Pinpoint the cell where the given text exists, returning its (x, y) midpoint coordinate. 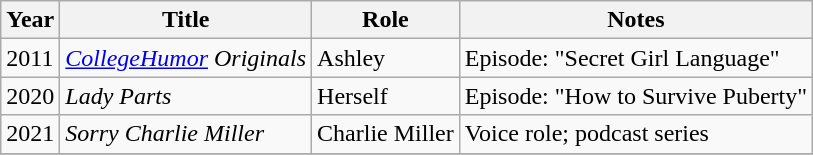
Role (386, 20)
Lady Parts (186, 96)
2011 (30, 58)
Voice role; podcast series (636, 134)
CollegeHumor Originals (186, 58)
Sorry Charlie Miller (186, 134)
Title (186, 20)
2021 (30, 134)
Year (30, 20)
Episode: "How to Survive Puberty" (636, 96)
Herself (386, 96)
2020 (30, 96)
Ashley (386, 58)
Charlie Miller (386, 134)
Notes (636, 20)
Episode: "Secret Girl Language" (636, 58)
